Search for the cell housing the specified text and yield its [x, y] center coordinate. 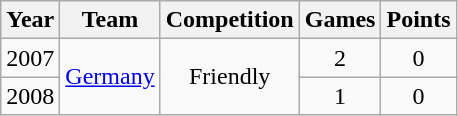
1 [340, 96]
2007 [30, 58]
Year [30, 20]
Team [110, 20]
Friendly [230, 77]
2008 [30, 96]
2 [340, 58]
Competition [230, 20]
Germany [110, 77]
Points [418, 20]
Games [340, 20]
